Scan for the cell matching the given text and deliver its [X, Y] coordinate at center. 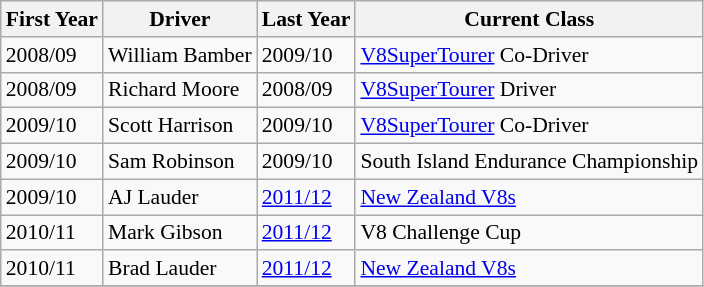
William Bamber [180, 55]
Brad Lauder [180, 269]
First Year [52, 19]
Current Class [529, 19]
Scott Harrison [180, 126]
V8 Challenge Cup [529, 233]
Sam Robinson [180, 162]
South Island Endurance Championship [529, 162]
Richard Moore [180, 90]
Driver [180, 19]
Mark Gibson [180, 233]
V8SuperTourer Driver [529, 90]
AJ Lauder [180, 197]
Last Year [306, 19]
